Extract the [x, y] coordinate from the center of the cell holding the provided text.  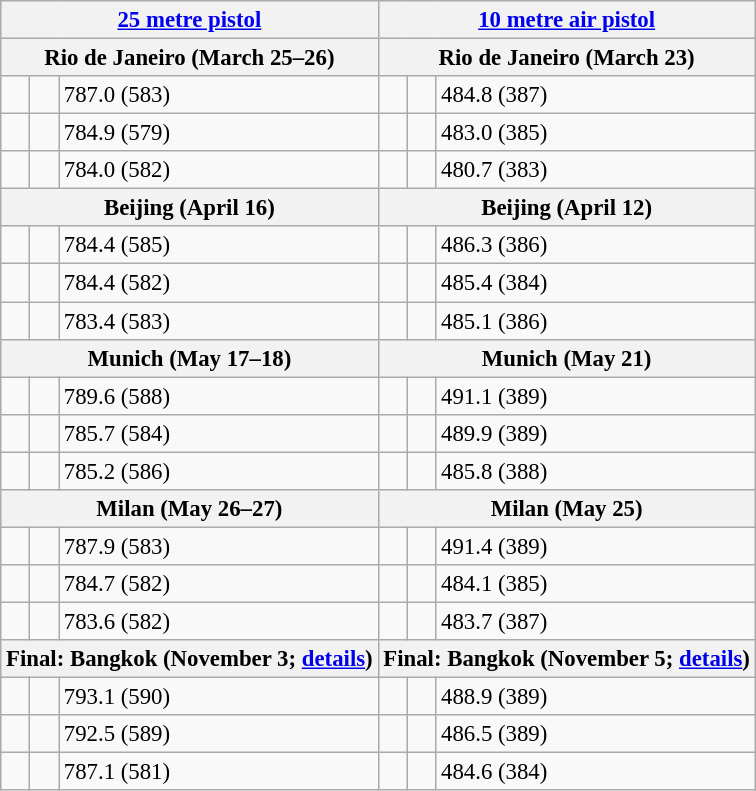
Rio de Janeiro (March 25–26) [190, 58]
787.0 (583) [218, 95]
484.1 (385) [596, 584]
491.4 (389) [596, 546]
Final: Bangkok (November 3; details) [190, 659]
784.9 (579) [218, 133]
792.5 (589) [218, 734]
793.1 (590) [218, 697]
25 metre pistol [190, 20]
789.6 (588) [218, 396]
484.8 (387) [596, 95]
485.4 (384) [596, 283]
783.6 (582) [218, 621]
486.3 (386) [596, 245]
486.5 (389) [596, 734]
785.2 (586) [218, 471]
485.8 (388) [596, 471]
Munich (May 17–18) [190, 358]
485.1 (386) [596, 321]
784.4 (585) [218, 245]
Munich (May 21) [566, 358]
787.1 (581) [218, 772]
784.7 (582) [218, 584]
Rio de Janeiro (March 23) [566, 58]
491.1 (389) [596, 396]
483.7 (387) [596, 621]
783.4 (583) [218, 321]
Milan (May 26–27) [190, 509]
784.4 (582) [218, 283]
784.0 (582) [218, 170]
10 metre air pistol [566, 20]
488.9 (389) [596, 697]
480.7 (383) [596, 170]
Final: Bangkok (November 5; details) [566, 659]
Beijing (April 12) [566, 208]
484.6 (384) [596, 772]
785.7 (584) [218, 433]
Milan (May 25) [566, 509]
483.0 (385) [596, 133]
Beijing (April 16) [190, 208]
489.9 (389) [596, 433]
787.9 (583) [218, 546]
